Pinpoint the cell where the given text exists, returning its (X, Y) midpoint coordinate. 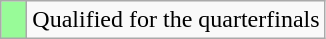
Qualified for the quarterfinals (176, 20)
